For the text-containing cell, return its midpoint in [x, y] coordinate format. 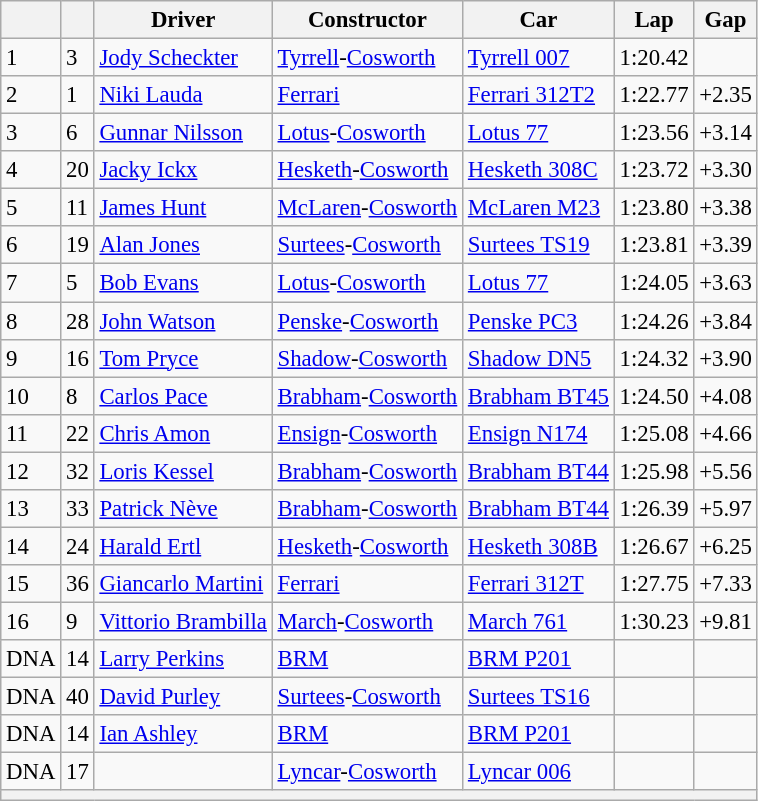
Driver [183, 20]
Surtees TS16 [539, 697]
Penske PC3 [539, 321]
1:26.39 [654, 509]
33 [78, 509]
+3.30 [726, 170]
Surtees TS19 [539, 245]
March-Cosworth [367, 621]
1:23.72 [654, 170]
1:23.56 [654, 133]
1:27.75 [654, 584]
Carlos Pace [183, 396]
Ferrari 312T2 [539, 95]
+4.08 [726, 396]
Car [539, 20]
Tyrrell 007 [539, 58]
March 761 [539, 621]
Loris Kessel [183, 471]
+4.66 [726, 433]
Lap [654, 20]
1:23.81 [654, 245]
24 [78, 546]
1:24.32 [654, 358]
Gap [726, 20]
Brabham BT45 [539, 396]
19 [78, 245]
Ensign N174 [539, 433]
36 [78, 584]
12 [31, 471]
22 [78, 433]
Penske-Cosworth [367, 321]
+3.84 [726, 321]
1:24.50 [654, 396]
+3.90 [726, 358]
+5.56 [726, 471]
1:22.77 [654, 95]
Alan Jones [183, 245]
15 [31, 584]
+7.33 [726, 584]
17 [78, 772]
2 [31, 95]
Shadow-Cosworth [367, 358]
1:26.67 [654, 546]
+2.35 [726, 95]
Lyncar 006 [539, 772]
Hesketh 308C [539, 170]
McLaren-Cosworth [367, 208]
James Hunt [183, 208]
1:20.42 [654, 58]
+9.81 [726, 621]
David Purley [183, 697]
1:24.26 [654, 321]
1:30.23 [654, 621]
1:24.05 [654, 283]
40 [78, 697]
7 [31, 283]
Giancarlo Martini [183, 584]
Patrick Nève [183, 509]
Gunnar Nilsson [183, 133]
4 [31, 170]
+3.38 [726, 208]
Lyncar-Cosworth [367, 772]
32 [78, 471]
1:25.98 [654, 471]
1:25.08 [654, 433]
20 [78, 170]
Ensign-Cosworth [367, 433]
Chris Amon [183, 433]
+6.25 [726, 546]
Tom Pryce [183, 358]
+3.39 [726, 245]
Tyrrell-Cosworth [367, 58]
13 [31, 509]
Larry Perkins [183, 659]
+3.63 [726, 283]
McLaren M23 [539, 208]
Harald Ertl [183, 546]
10 [31, 396]
+5.97 [726, 509]
Jody Scheckter [183, 58]
Ferrari 312T [539, 584]
1:23.80 [654, 208]
Bob Evans [183, 283]
Shadow DN5 [539, 358]
Constructor [367, 20]
28 [78, 321]
Ian Ashley [183, 734]
+3.14 [726, 133]
Jacky Ickx [183, 170]
Hesketh 308B [539, 546]
Vittorio Brambilla [183, 621]
Niki Lauda [183, 95]
John Watson [183, 321]
